Scan for the cell matching the given text and deliver its [X, Y] coordinate at center. 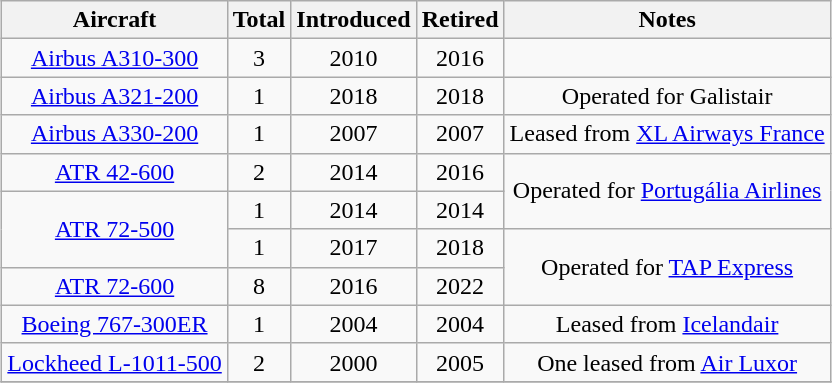
Boeing 767-300ER [114, 324]
2010 [354, 58]
Leased from Icelandair [667, 324]
ATR 72-500 [114, 229]
2005 [460, 362]
2017 [354, 248]
Notes [667, 20]
Operated for Galistair [667, 96]
Airbus A330-200 [114, 134]
Airbus A310-300 [114, 58]
Leased from XL Airways France [667, 134]
8 [259, 286]
Total [259, 20]
Retired [460, 20]
2022 [460, 286]
Aircraft [114, 20]
3 [259, 58]
Operated for TAP Express [667, 267]
Airbus A321-200 [114, 96]
One leased from Air Luxor [667, 362]
2000 [354, 362]
Operated for Portugália Airlines [667, 191]
Introduced [354, 20]
ATR 72-600 [114, 286]
Lockheed L-1011-500 [114, 362]
ATR 42-600 [114, 172]
